Capture the cell that displays the provided text and extract its (X, Y) central coordinate. 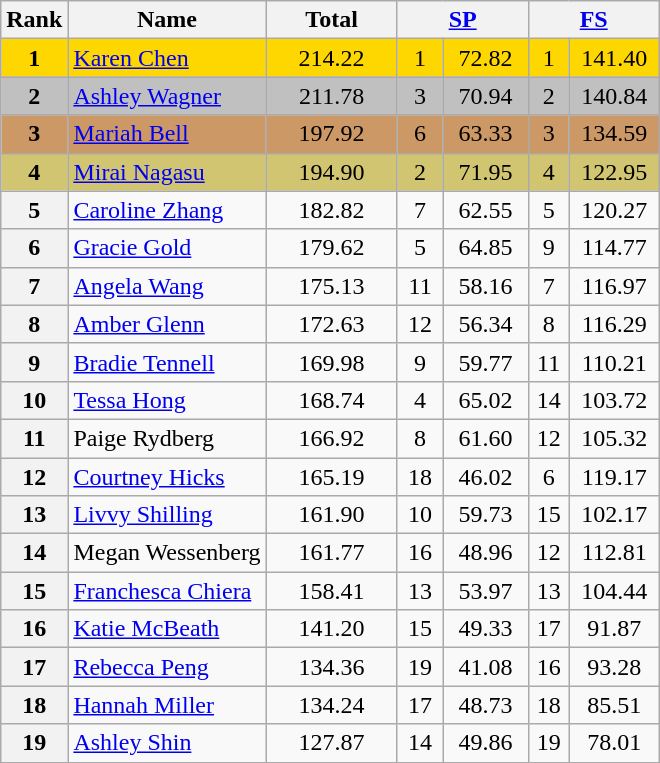
49.33 (486, 629)
127.87 (332, 743)
Caroline Zhang (167, 210)
116.29 (614, 324)
122.95 (614, 172)
Total (332, 20)
134.36 (332, 667)
Paige Rydberg (167, 438)
64.85 (486, 248)
48.96 (486, 553)
140.84 (614, 96)
Katie McBeath (167, 629)
Franchesca Chiera (167, 591)
134.24 (332, 705)
63.33 (486, 134)
110.21 (614, 362)
112.81 (614, 553)
214.22 (332, 58)
Mariah Bell (167, 134)
Rebecca Peng (167, 667)
46.02 (486, 477)
48.73 (486, 705)
Courtney Hicks (167, 477)
Rank (34, 20)
102.17 (614, 515)
56.34 (486, 324)
114.77 (614, 248)
70.94 (486, 96)
179.62 (332, 248)
Tessa Hong (167, 400)
85.51 (614, 705)
175.13 (332, 286)
65.02 (486, 400)
Ashley Wagner (167, 96)
134.59 (614, 134)
62.55 (486, 210)
211.78 (332, 96)
59.77 (486, 362)
Amber Glenn (167, 324)
158.41 (332, 591)
Karen Chen (167, 58)
104.44 (614, 591)
165.19 (332, 477)
119.17 (614, 477)
168.74 (332, 400)
103.72 (614, 400)
169.98 (332, 362)
Hannah Miller (167, 705)
141.20 (332, 629)
SP (462, 20)
Bradie Tennell (167, 362)
59.73 (486, 515)
Angela Wang (167, 286)
FS (594, 20)
61.60 (486, 438)
Mirai Nagasu (167, 172)
93.28 (614, 667)
91.87 (614, 629)
105.32 (614, 438)
72.82 (486, 58)
166.92 (332, 438)
78.01 (614, 743)
172.63 (332, 324)
161.77 (332, 553)
71.95 (486, 172)
194.90 (332, 172)
49.86 (486, 743)
41.08 (486, 667)
Megan Wessenberg (167, 553)
141.40 (614, 58)
161.90 (332, 515)
197.92 (332, 134)
120.27 (614, 210)
182.82 (332, 210)
Livvy Shilling (167, 515)
53.97 (486, 591)
58.16 (486, 286)
Gracie Gold (167, 248)
116.97 (614, 286)
Ashley Shin (167, 743)
Name (167, 20)
